Locate the cell with the specified text and output its (x, y) center coordinate. 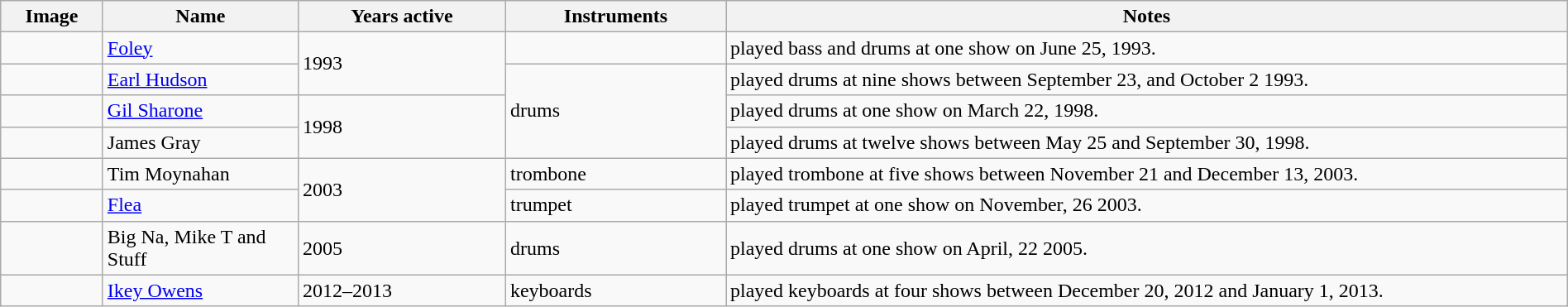
James Gray (200, 142)
1993 (402, 64)
Image (52, 17)
keyboards (615, 290)
Name (200, 17)
Foley (200, 48)
played drums at nine shows between September 23, and October 2 1993. (1147, 79)
Instruments (615, 17)
played trumpet at one show on November, 26 2003. (1147, 205)
played trombone at five shows between November 21 and December 13, 2003. (1147, 174)
2012–2013 (402, 290)
played keyboards at four shows between December 20, 2012 and January 1, 2013. (1147, 290)
Notes (1147, 17)
trumpet (615, 205)
Earl Hudson (200, 79)
Tim Moynahan (200, 174)
1998 (402, 127)
Flea (200, 205)
2005 (402, 248)
2003 (402, 189)
played drums at one show on April, 22 2005. (1147, 248)
Ikey Owens (200, 290)
Years active (402, 17)
Gil Sharone (200, 111)
played drums at twelve shows between May 25 and September 30, 1998. (1147, 142)
Big Na, Mike T and Stuff (200, 248)
played drums at one show on March 22, 1998. (1147, 111)
trombone (615, 174)
played bass and drums at one show on June 25, 1993. (1147, 48)
